Find where the given text appears and provide that cell's center as (X, Y) coordinate. 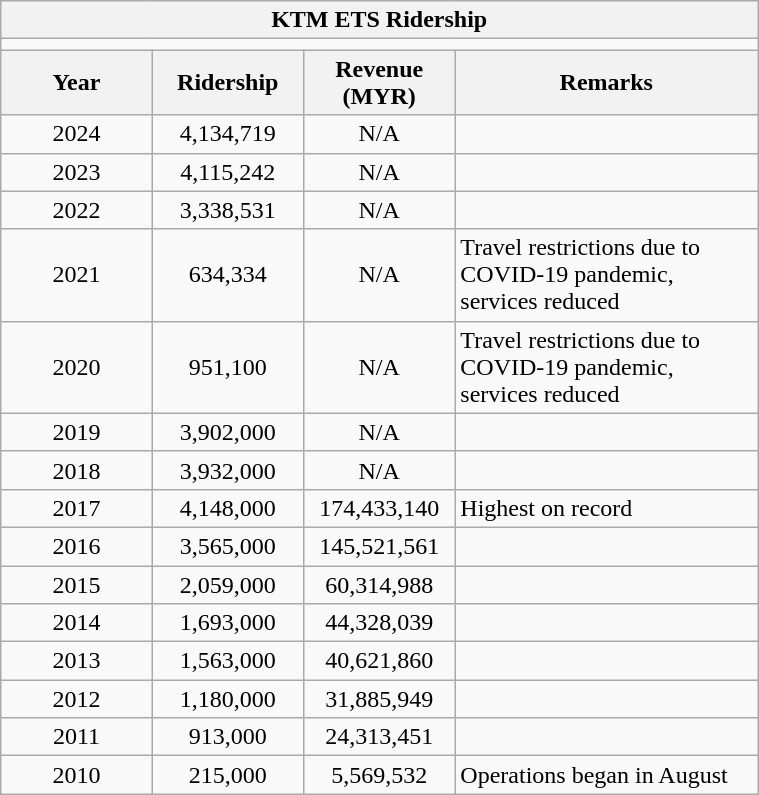
1,563,000 (228, 661)
2012 (76, 699)
3,338,531 (228, 210)
4,148,000 (228, 508)
215,000 (228, 775)
3,932,000 (228, 470)
1,180,000 (228, 699)
Highest on record (606, 508)
2,059,000 (228, 585)
44,328,039 (378, 623)
951,100 (228, 367)
Operations began in August (606, 775)
2018 (76, 470)
2019 (76, 432)
1,693,000 (228, 623)
5,569,532 (378, 775)
3,902,000 (228, 432)
Remarks (606, 82)
2013 (76, 661)
2015 (76, 585)
913,000 (228, 737)
60,314,988 (378, 585)
2010 (76, 775)
3,565,000 (228, 546)
2011 (76, 737)
2024 (76, 134)
40,621,860 (378, 661)
Year (76, 82)
2023 (76, 172)
31,885,949 (378, 699)
634,334 (228, 275)
2017 (76, 508)
24,313,451 (378, 737)
4,115,242 (228, 172)
174,433,140 (378, 508)
145,521,561 (378, 546)
2020 (76, 367)
Revenue (MYR) (378, 82)
2021 (76, 275)
2016 (76, 546)
2014 (76, 623)
KTM ETS Ridership (380, 20)
2022 (76, 210)
4,134,719 (228, 134)
Ridership (228, 82)
